Return (x, y) of the center of cell containing provided text 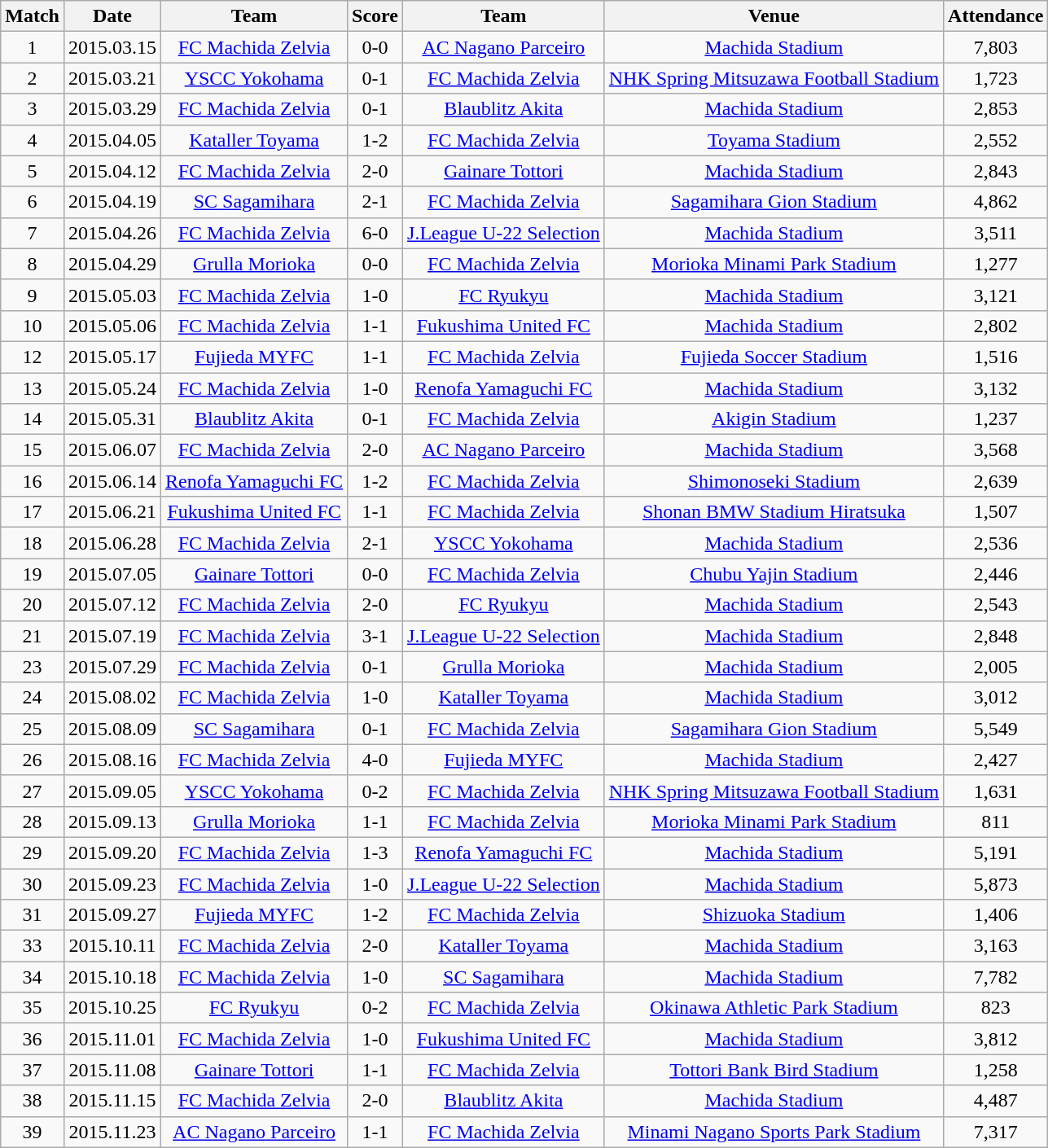
2015.07.19 (112, 636)
2,427 (996, 760)
811 (996, 822)
4 (33, 140)
23 (33, 667)
5,191 (996, 852)
25 (33, 729)
Score (375, 16)
2015.05.06 (112, 326)
Okinawa Athletic Park Stadium (774, 1008)
2015.07.29 (112, 667)
1,631 (996, 791)
30 (33, 883)
Toyama Stadium (774, 140)
Shonan BMW Stadium Hiratsuka (774, 512)
3,012 (996, 698)
2015.09.23 (112, 883)
Chubu Yajin Stadium (774, 574)
2015.09.13 (112, 822)
4-0 (375, 760)
2015.06.07 (112, 450)
Shimonoseki Stadium (774, 481)
6-0 (375, 233)
2015.10.11 (112, 946)
3,132 (996, 388)
Match (33, 16)
3-1 (375, 636)
2015.06.14 (112, 481)
3 (33, 109)
1,277 (996, 264)
16 (33, 481)
2,853 (996, 109)
2015.04.05 (112, 140)
Fujieda Soccer Stadium (774, 357)
7,803 (996, 47)
7 (33, 233)
2,802 (996, 326)
1,723 (996, 78)
Date (112, 16)
2015.04.19 (112, 202)
2015.11.01 (112, 1039)
2015.07.05 (112, 574)
2015.11.23 (112, 1132)
2015.10.18 (112, 977)
31 (33, 915)
10 (33, 326)
7,782 (996, 977)
2015.05.03 (112, 295)
2015.08.02 (112, 698)
24 (33, 698)
5,549 (996, 729)
18 (33, 543)
9 (33, 295)
1,406 (996, 915)
Akigin Stadium (774, 419)
14 (33, 419)
15 (33, 450)
2015.04.26 (112, 233)
Minami Nagano Sports Park Stadium (774, 1132)
5,873 (996, 883)
1 (33, 47)
Venue (774, 16)
2,005 (996, 667)
2015.03.21 (112, 78)
2015.06.28 (112, 543)
1,237 (996, 419)
2015.11.15 (112, 1101)
Tottori Bank Bird Stadium (774, 1070)
35 (33, 1008)
3,121 (996, 295)
2,536 (996, 543)
1,507 (996, 512)
2015.11.08 (112, 1070)
2015.09.20 (112, 852)
2015.07.12 (112, 605)
2015.09.05 (112, 791)
2015.05.24 (112, 388)
29 (33, 852)
27 (33, 791)
28 (33, 822)
2015.04.12 (112, 171)
2 (33, 78)
21 (33, 636)
3,511 (996, 233)
8 (33, 264)
3,812 (996, 1039)
19 (33, 574)
2015.03.15 (112, 47)
2,843 (996, 171)
12 (33, 357)
7,317 (996, 1132)
6 (33, 202)
4,487 (996, 1101)
2015.08.16 (112, 760)
37 (33, 1070)
2,552 (996, 140)
5 (33, 171)
2,543 (996, 605)
2015.08.09 (112, 729)
2015.05.31 (112, 419)
2,848 (996, 636)
20 (33, 605)
17 (33, 512)
2015.05.17 (112, 357)
2015.09.27 (112, 915)
38 (33, 1101)
2,639 (996, 481)
Shizuoka Stadium (774, 915)
39 (33, 1132)
33 (33, 946)
2015.06.21 (112, 512)
1,516 (996, 357)
1-3 (375, 852)
36 (33, 1039)
3,568 (996, 450)
Attendance (996, 16)
3,163 (996, 946)
823 (996, 1008)
2015.10.25 (112, 1008)
2015.04.29 (112, 264)
2015.03.29 (112, 109)
1,258 (996, 1070)
4,862 (996, 202)
2,446 (996, 574)
26 (33, 760)
34 (33, 977)
13 (33, 388)
